Scan for the cell matching the given text and deliver its (x, y) coordinate at center. 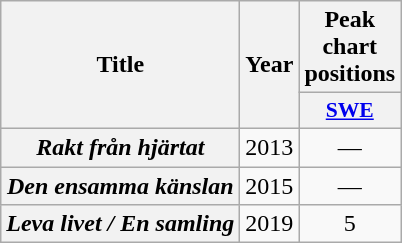
Leva livet / En samling (120, 224)
Den ensamma känslan (120, 185)
2015 (270, 185)
2019 (270, 224)
2013 (270, 147)
Year (270, 65)
Title (120, 65)
Peak chart positions (350, 47)
5 (350, 224)
Rakt från hjärtat (120, 147)
SWE (350, 111)
